Detect which cell encompasses the target text, then output its (X, Y) center coordinate. 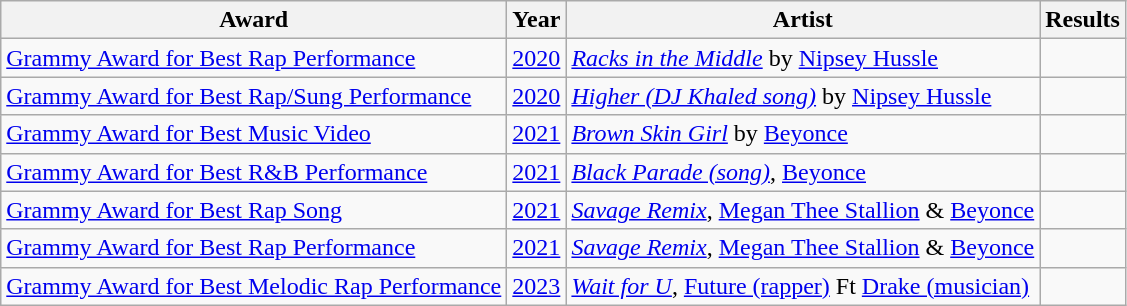
Grammy Award for Best Music Video (254, 134)
Artist (803, 20)
Results (1083, 20)
Grammy Award for Best Rap Song (254, 210)
Award (254, 20)
2023 (536, 286)
Brown Skin Girl by Beyonce (803, 134)
Grammy Award for Best Melodic Rap Performance (254, 286)
Year (536, 20)
Wait for U, Future (rapper) Ft Drake (musician) (803, 286)
Grammy Award for Best Rap/Sung Performance (254, 96)
Racks in the Middle by Nipsey Hussle (803, 58)
Black Parade (song), Beyonce (803, 172)
Grammy Award for Best R&B Performance (254, 172)
Higher (DJ Khaled song) by Nipsey Hussle (803, 96)
